Locate the cell with the specified text and output its (X, Y) center coordinate. 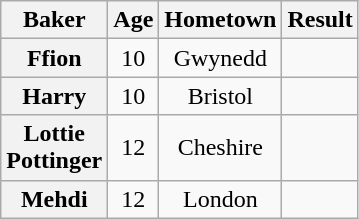
Hometown (220, 20)
Mehdi (54, 199)
Ffion (54, 58)
London (220, 199)
Harry (54, 96)
Gwynedd (220, 58)
Result (320, 20)
Bristol (220, 96)
Cheshire (220, 148)
Age (134, 20)
LottiePottinger (54, 148)
Baker (54, 20)
